Determine the [x, y] coordinate at the center of the cell enclosing the given text.  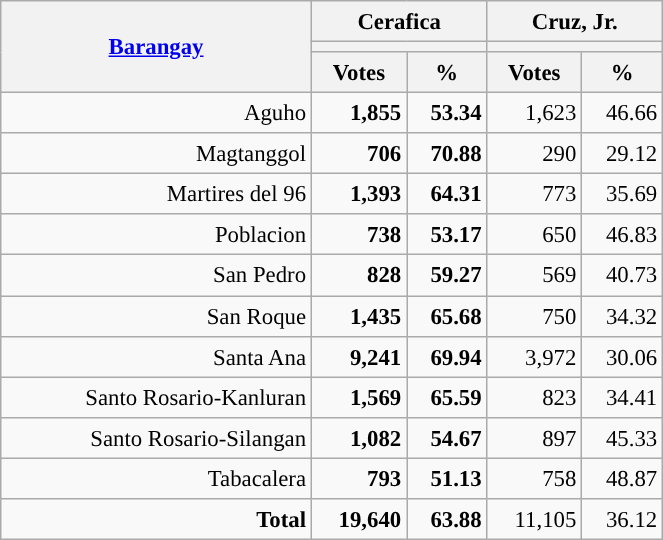
65.59 [447, 398]
Poblacion [156, 234]
Cerafica [399, 22]
48.87 [622, 478]
64.31 [447, 194]
45.33 [622, 438]
Santo Rosario-Kanluran [156, 398]
11,105 [534, 520]
San Roque [156, 316]
1,569 [358, 398]
650 [534, 234]
Magtanggol [156, 154]
29.12 [622, 154]
San Pedro [156, 276]
19,640 [358, 520]
34.41 [622, 398]
51.13 [447, 478]
9,241 [358, 356]
738 [358, 234]
69.94 [447, 356]
40.73 [622, 276]
53.34 [447, 114]
Barangay [156, 47]
1,435 [358, 316]
Tabacalera [156, 478]
750 [534, 316]
46.66 [622, 114]
36.12 [622, 520]
1,393 [358, 194]
54.67 [447, 438]
3,972 [534, 356]
46.83 [622, 234]
30.06 [622, 356]
773 [534, 194]
793 [358, 478]
706 [358, 154]
1,855 [358, 114]
758 [534, 478]
Martires del 96 [156, 194]
Total [156, 520]
823 [534, 398]
Santo Rosario-Silangan [156, 438]
1,623 [534, 114]
35.69 [622, 194]
897 [534, 438]
53.17 [447, 234]
Cruz, Jr. [575, 22]
59.27 [447, 276]
65.68 [447, 316]
34.32 [622, 316]
Aguho [156, 114]
63.88 [447, 520]
Santa Ana [156, 356]
1,082 [358, 438]
828 [358, 276]
290 [534, 154]
70.88 [447, 154]
569 [534, 276]
